Search for the cell housing the specified text and yield its [x, y] center coordinate. 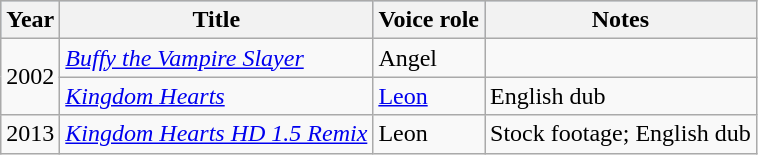
Notes [621, 20]
Kingdom Hearts HD 1.5 Remix [216, 134]
Angel [429, 58]
English dub [621, 96]
Title [216, 20]
2013 [30, 134]
Voice role [429, 20]
Year [30, 20]
Stock footage; English dub [621, 134]
2002 [30, 77]
Kingdom Hearts [216, 96]
Buffy the Vampire Slayer [216, 58]
